Find where the given text appears and provide that cell's center as [x, y] coordinate. 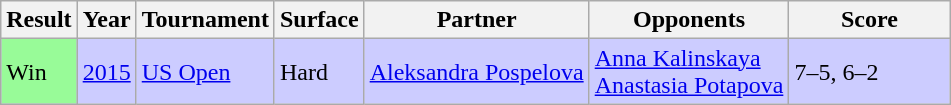
Result [39, 20]
Score [870, 20]
Anna Kalinskaya Anastasia Potapova [689, 72]
Tournament [205, 20]
Partner [476, 20]
Win [39, 72]
Opponents [689, 20]
Aleksandra Pospelova [476, 72]
7–5, 6–2 [870, 72]
Year [106, 20]
US Open [205, 72]
2015 [106, 72]
Hard [319, 72]
Surface [319, 20]
